Extract the [X, Y] coordinate from the center of the cell holding the provided text.  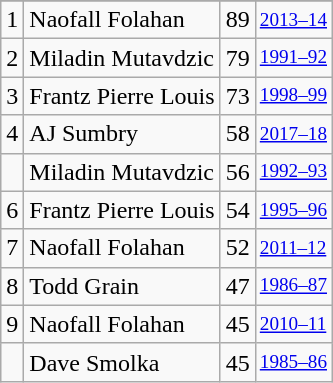
56 [238, 172]
2 [12, 58]
1992–93 [293, 172]
2011–12 [293, 248]
73 [238, 96]
1985–86 [293, 362]
52 [238, 248]
7 [12, 248]
89 [238, 20]
2017–18 [293, 134]
1986–87 [293, 286]
79 [238, 58]
47 [238, 286]
1 [12, 20]
Todd Grain [122, 286]
2013–14 [293, 20]
1998–99 [293, 96]
54 [238, 210]
4 [12, 134]
6 [12, 210]
Dave Smolka [122, 362]
AJ Sumbry [122, 134]
1995–96 [293, 210]
3 [12, 96]
8 [12, 286]
1991–92 [293, 58]
58 [238, 134]
9 [12, 324]
2010–11 [293, 324]
